Return (x, y) of the center of cell containing provided text 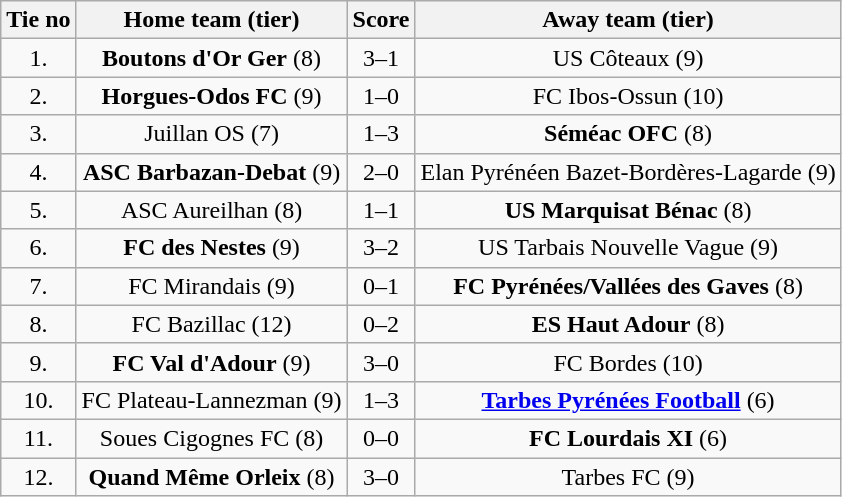
US Côteaux (9) (628, 58)
0–2 (381, 324)
FC des Nestes (9) (212, 248)
FC Ibos-Ossun (10) (628, 96)
1. (38, 58)
Tarbes FC (9) (628, 477)
Quand Même Orleix (8) (212, 477)
7. (38, 286)
FC Bazillac (12) (212, 324)
Score (381, 20)
FC Val d'Adour (9) (212, 362)
Away team (tier) (628, 20)
4. (38, 172)
0–0 (381, 438)
Séméac OFC (8) (628, 134)
Elan Pyrénéen Bazet-Bordères-Lagarde (9) (628, 172)
ASC Barbazan-Debat (9) (212, 172)
US Tarbais Nouvelle Vague (9) (628, 248)
FC Lourdais XI (6) (628, 438)
Tie no (38, 20)
3–1 (381, 58)
9. (38, 362)
3. (38, 134)
11. (38, 438)
12. (38, 477)
ES Haut Adour (8) (628, 324)
10. (38, 400)
Soues Cigognes FC (8) (212, 438)
FC Mirandais (9) (212, 286)
US Marquisat Bénac (8) (628, 210)
1–0 (381, 96)
Home team (tier) (212, 20)
5. (38, 210)
Tarbes Pyrénées Football (6) (628, 400)
Juillan OS (7) (212, 134)
FC Plateau-Lannezman (9) (212, 400)
3–2 (381, 248)
1–1 (381, 210)
2. (38, 96)
Boutons d'Or Ger (8) (212, 58)
FC Bordes (10) (628, 362)
FC Pyrénées/Vallées des Gaves (8) (628, 286)
0–1 (381, 286)
Horgues-Odos FC (9) (212, 96)
ASC Aureilhan (8) (212, 210)
2–0 (381, 172)
8. (38, 324)
6. (38, 248)
